Output the [x, y] coordinate of the center of the cell containing the given text.  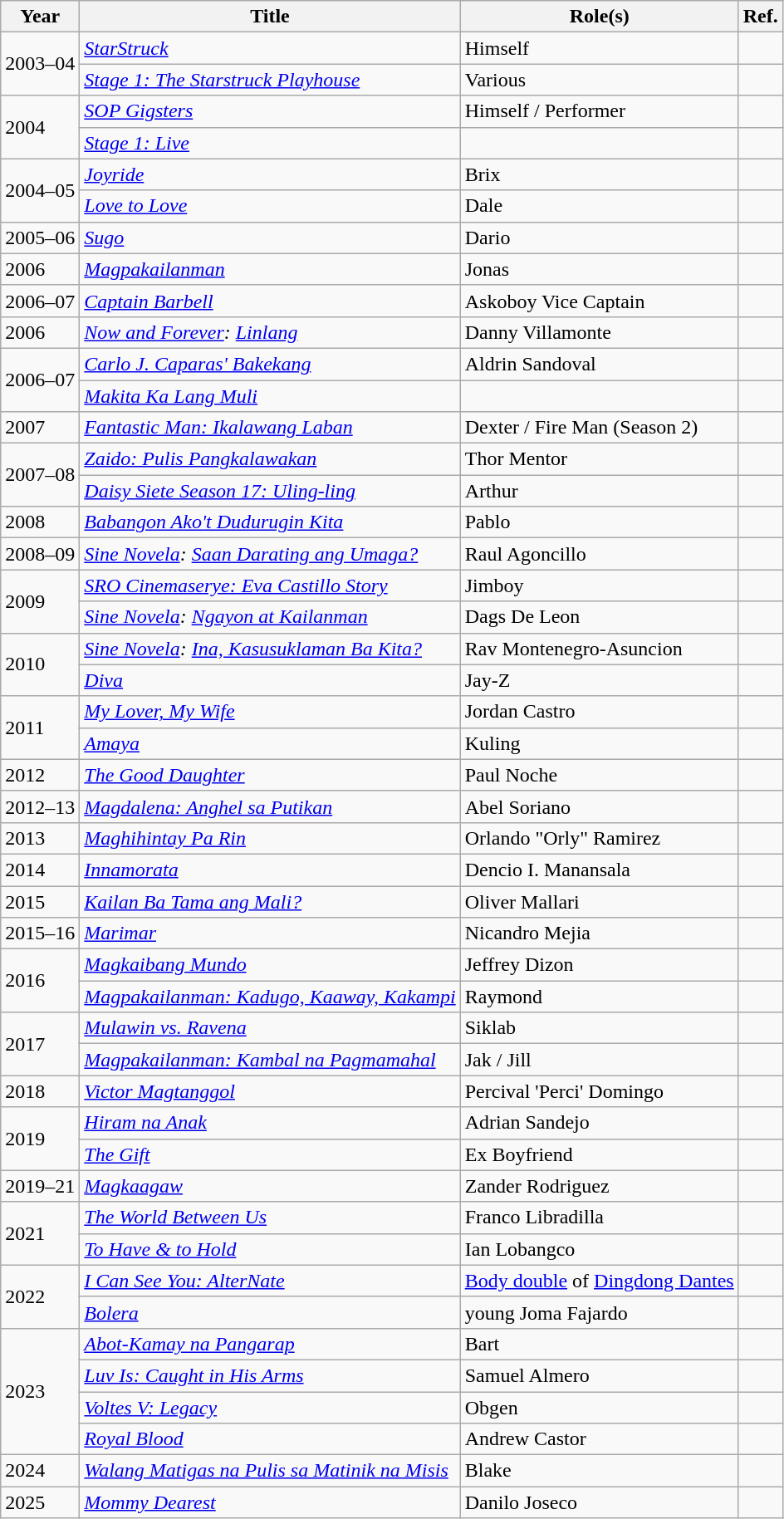
Dags De Leon [600, 617]
Ref. [761, 17]
2019–21 [40, 1186]
Kuling [600, 743]
Captain Barbell [270, 301]
Diva [270, 680]
2012 [40, 775]
2015 [40, 901]
Makita Ka Lang Muli [270, 396]
Danny Villamonte [600, 332]
2003–04 [40, 64]
Samuel Almero [600, 1375]
Abel Soriano [600, 806]
Danilo Joseco [600, 1502]
2018 [40, 1091]
Pablo [600, 522]
Sine Novela: Ina, Kasusuklaman Ba Kita? [270, 649]
Body double of Dingdong Dantes [600, 1281]
Dexter / Fire Man (Season 2) [600, 428]
Himself / Performer [600, 111]
Askoboy Vice Captain [600, 301]
Love to Love [270, 206]
Walang Matigas na Pulis sa Matinik na Misis [270, 1471]
2024 [40, 1471]
Paul Noche [600, 775]
Blake [600, 1471]
Hiram na Anak [270, 1123]
Jonas [600, 269]
Marimar [270, 933]
Voltes V: Legacy [270, 1408]
2015–16 [40, 933]
Dario [600, 238]
Thor Mentor [600, 459]
My Lover, My Wife [270, 712]
2004 [40, 127]
Nicandro Mejia [600, 933]
Jimboy [600, 586]
SRO Cinemaserye: Eva Castillo Story [270, 586]
Ex Boyfriend [600, 1154]
Babangon Ako't Dudurugin Kita [270, 522]
2014 [40, 870]
2008–09 [40, 554]
2007 [40, 428]
Ian Lobangco [600, 1249]
Jay-Z [600, 680]
Mulawin vs. Ravena [270, 1028]
Jeffrey Dizon [600, 965]
Rav Montenegro-Asuncion [600, 649]
Abot-Kamay na Pangarap [270, 1344]
Sine Novela: Saan Darating ang Umaga? [270, 554]
Maghihintay Pa Rin [270, 838]
young Joma Fajardo [600, 1312]
Orlando "Orly" Ramirez [600, 838]
2019 [40, 1139]
Innamorata [270, 870]
Obgen [600, 1408]
Jordan Castro [600, 712]
Daisy Siete Season 17: Uling-ling [270, 491]
Magdalena: Anghel sa Putikan [270, 806]
2013 [40, 838]
Sugo [270, 238]
Role(s) [600, 17]
Year [40, 17]
2025 [40, 1502]
Oliver Mallari [600, 901]
2021 [40, 1233]
Zaido: Pulis Pangkalawakan [270, 459]
2011 [40, 728]
Franco Libradilla [600, 1218]
2008 [40, 522]
Kailan Ba Tama ang Mali? [270, 901]
Bolera [270, 1312]
Brix [600, 174]
Dale [600, 206]
Mommy Dearest [270, 1502]
SOP Gigsters [270, 111]
2017 [40, 1044]
2012–13 [40, 806]
Fantastic Man: Ikalawang Laban [270, 428]
Andrew Castor [600, 1439]
Magpakailanman: Kambal na Pagmamahal [270, 1060]
The Good Daughter [270, 775]
Luv Is: Caught in His Arms [270, 1375]
To Have & to Hold [270, 1249]
Victor Magtanggol [270, 1091]
2007–08 [40, 475]
Joyride [270, 174]
Bart [600, 1344]
Carlo J. Caparas' Bakekang [270, 364]
2022 [40, 1296]
Raul Agoncillo [600, 554]
Dencio I. Manansala [600, 870]
Various [600, 80]
Stage 1: The Starstruck Playhouse [270, 80]
2005–06 [40, 238]
Royal Blood [270, 1439]
Zander Rodriguez [600, 1186]
Magpakailanman: Kadugo, Kaaway, Kakampi [270, 997]
Stage 1: Live [270, 143]
The Gift [270, 1154]
StarStruck [270, 48]
Siklab [600, 1028]
Magkaagaw [270, 1186]
2016 [40, 981]
Sine Novela: Ngayon at Kailanman [270, 617]
Magpakailanman [270, 269]
Amaya [270, 743]
Adrian Sandejo [600, 1123]
2023 [40, 1391]
2009 [40, 601]
Aldrin Sandoval [600, 364]
Percival 'Perci' Domingo [600, 1091]
I Can See You: AlterNate [270, 1281]
2010 [40, 664]
Raymond [600, 997]
Title [270, 17]
Jak / Jill [600, 1060]
Now and Forever: Linlang [270, 332]
The World Between Us [270, 1218]
Arthur [600, 491]
Magkaibang Mundo [270, 965]
Himself [600, 48]
2004–05 [40, 190]
